Return the [x, y] coordinate for the center point of the cell that contains the specified text.  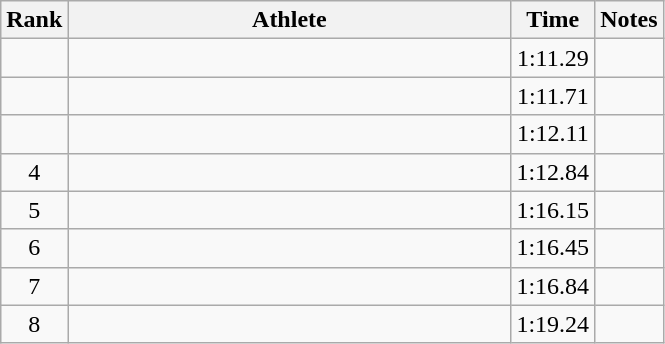
6 [34, 248]
Athlete [290, 20]
1:11.29 [553, 58]
5 [34, 210]
1:16.15 [553, 210]
Notes [629, 20]
1:11.71 [553, 96]
Time [553, 20]
4 [34, 172]
1:16.45 [553, 248]
Rank [34, 20]
1:16.84 [553, 286]
1:12.84 [553, 172]
7 [34, 286]
8 [34, 324]
1:19.24 [553, 324]
1:12.11 [553, 134]
